Find where the given text appears and provide that cell's center as [x, y] coordinate. 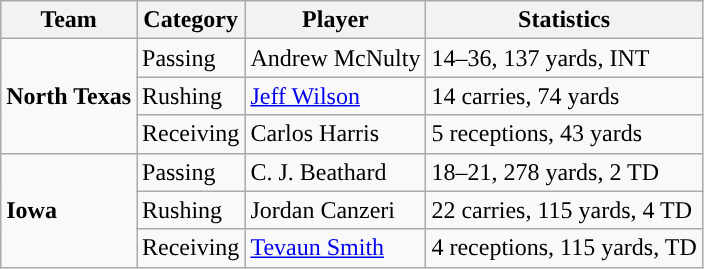
Jeff Wilson [336, 96]
Tevaun Smith [336, 248]
North Texas [69, 96]
5 receptions, 43 yards [564, 134]
18–21, 278 yards, 2 TD [564, 172]
Team [69, 20]
Iowa [69, 210]
22 carries, 115 yards, 4 TD [564, 210]
C. J. Beathard [336, 172]
Jordan Canzeri [336, 210]
4 receptions, 115 yards, TD [564, 248]
14 carries, 74 yards [564, 96]
Statistics [564, 20]
14–36, 137 yards, INT [564, 58]
Player [336, 20]
Andrew McNulty [336, 58]
Category [190, 20]
Carlos Harris [336, 134]
